Provide the [X, Y] coordinate of the cell's center where the given text is located.  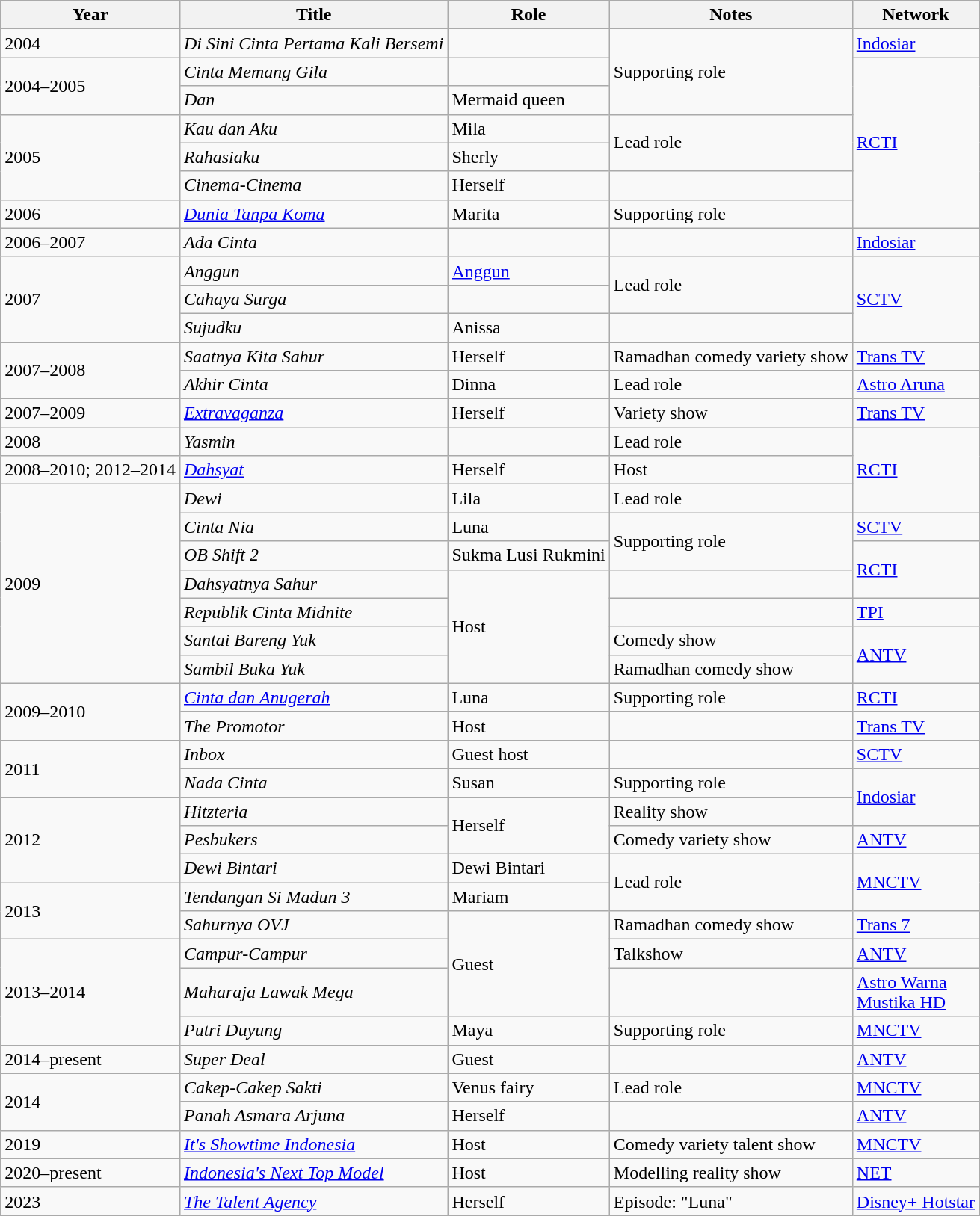
2023 [90, 1201]
Inbox [313, 754]
OB Shift 2 [313, 555]
Venus fairy [528, 1087]
Mariam [528, 897]
Cinta dan Anugerah [313, 697]
Cinema-Cinema [313, 185]
It's Showtime Indonesia [313, 1144]
Variety show [731, 413]
Astro Aruna [915, 385]
Ramadhan comedy variety show [731, 357]
Marita [528, 214]
Dewi [313, 499]
Cahaya Surga [313, 299]
Mila [528, 129]
Modelling reality show [731, 1173]
2009 [90, 584]
Republik Cinta Midnite [313, 612]
2006 [90, 214]
Network [915, 15]
Akhir Cinta [313, 385]
2020–present [90, 1173]
2011 [90, 768]
Yasmin [313, 442]
Role [528, 15]
2009–2010 [90, 712]
Susan [528, 783]
Dinna [528, 385]
TPI [915, 612]
Disney+ Hotstar [915, 1201]
Maya [528, 1031]
Cinta Nia [313, 527]
2006–2007 [90, 242]
Trans 7 [915, 925]
The Talent Agency [313, 1201]
Guest host [528, 754]
Notes [731, 15]
2004–2005 [90, 86]
2007–2009 [90, 413]
Anissa [528, 327]
Kau dan Aku [313, 129]
Talkshow [731, 954]
2019 [90, 1144]
Panah Asmara Arjuna [313, 1116]
Tendangan Si Madun 3 [313, 897]
Sujudku [313, 327]
2008–2010; 2012–2014 [90, 470]
Dahsyat [313, 470]
Pesbukers [313, 840]
Nada Cinta [313, 783]
Super Deal [313, 1059]
Year [90, 15]
Putri Duyung [313, 1031]
Santai Bareng Yuk [313, 641]
2007–2008 [90, 371]
Mermaid queen [528, 100]
NET [915, 1173]
Sukma Lusi Rukmini [528, 555]
Comedy variety talent show [731, 1144]
Dunia Tanpa Koma [313, 214]
2012 [90, 839]
Maharaja Lawak Mega [313, 993]
Astro WarnaMustika HD [915, 993]
Campur-Campur [313, 954]
2013 [90, 911]
Lila [528, 499]
Cinta Memang Gila [313, 72]
Rahasiaku [313, 157]
2014 [90, 1102]
The Promotor [313, 726]
Hitzteria [313, 811]
Reality show [731, 811]
Sherly [528, 157]
Cakep-Cakep Sakti [313, 1087]
Episode: "Luna" [731, 1201]
2007 [90, 299]
Extravaganza [313, 413]
Comedy show [731, 641]
2008 [90, 442]
2005 [90, 157]
Saatnya Kita Sahur [313, 357]
2014–present [90, 1059]
2013–2014 [90, 993]
Dan [313, 100]
Title [313, 15]
Sahurnya OVJ [313, 925]
Comedy variety show [731, 840]
Sambil Buka Yuk [313, 669]
Dahsyatnya Sahur [313, 584]
Indonesia's Next Top Model [313, 1173]
Di Sini Cinta Pertama Kali Bersemi [313, 43]
2004 [90, 43]
Ada Cinta [313, 242]
